Provide the (x, y) coordinate of the cell's center where the given text is located.  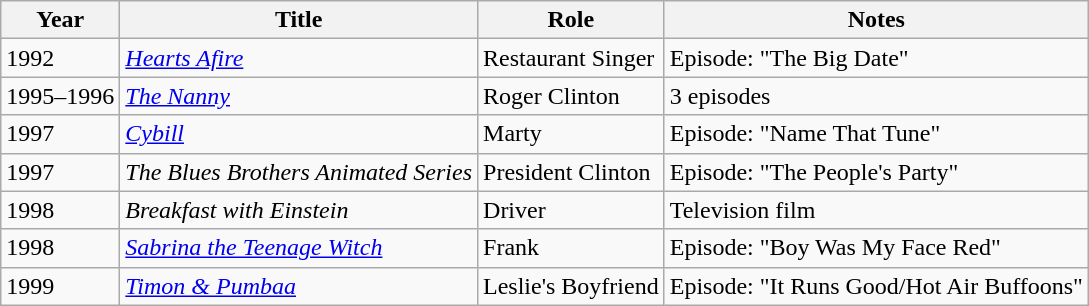
Episode: "It Runs Good/Hot Air Buffoons" (876, 286)
President Clinton (572, 172)
Notes (876, 20)
1999 (60, 286)
Marty (572, 134)
Episode: "Boy Was My Face Red" (876, 248)
Breakfast with Einstein (299, 210)
Television film (876, 210)
Episode: "The Big Date" (876, 58)
Frank (572, 248)
1995–1996 (60, 96)
The Blues Brothers Animated Series (299, 172)
3 episodes (876, 96)
Year (60, 20)
Roger Clinton (572, 96)
Leslie's Boyfriend (572, 286)
Driver (572, 210)
The Nanny (299, 96)
Restaurant Singer (572, 58)
Role (572, 20)
Sabrina the Teenage Witch (299, 248)
Episode: "Name That Tune" (876, 134)
Episode: "The People's Party" (876, 172)
1992 (60, 58)
Title (299, 20)
Cybill (299, 134)
Timon & Pumbaa (299, 286)
Hearts Afire (299, 58)
